Determine the (X, Y) coordinate at the center of the cell enclosing the given text.  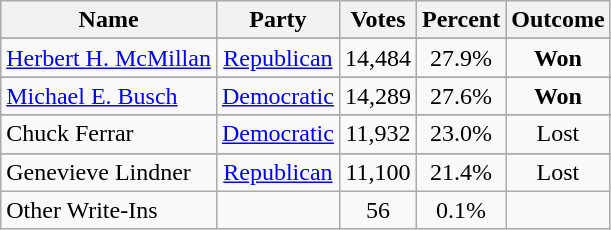
14,484 (378, 58)
Outcome (558, 20)
Name (109, 20)
11,932 (378, 134)
56 (378, 210)
Percent (460, 20)
27.9% (460, 58)
0.1% (460, 210)
Michael E. Busch (109, 96)
Chuck Ferrar (109, 134)
Genevieve Lindner (109, 172)
23.0% (460, 134)
Party (278, 20)
21.4% (460, 172)
11,100 (378, 172)
14,289 (378, 96)
Votes (378, 20)
27.6% (460, 96)
Other Write-Ins (109, 210)
Herbert H. McMillan (109, 58)
